Scan for the cell matching the given text and deliver its [X, Y] coordinate at center. 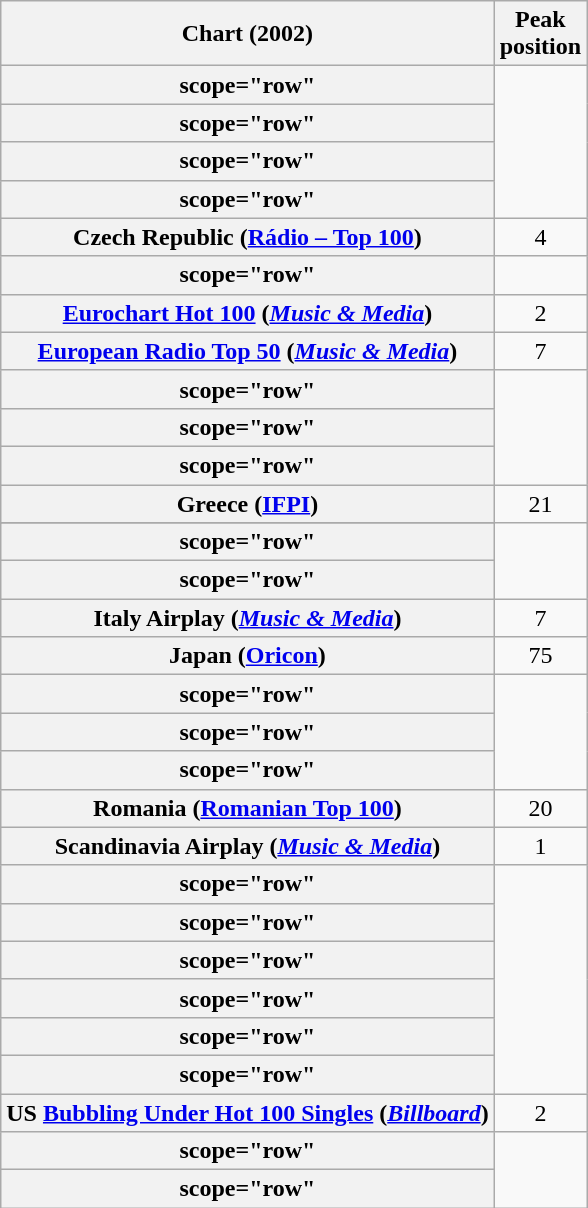
Romania (Romanian Top 100) [248, 808]
1 [540, 846]
Chart (2002) [248, 34]
Italy Airplay (Music & Media) [248, 618]
Eurochart Hot 100 (Music & Media) [248, 313]
21 [540, 503]
20 [540, 808]
Japan (Oricon) [248, 656]
75 [540, 656]
Czech Republic (Rádio – Top 100) [248, 237]
4 [540, 237]
European Radio Top 50 (Music & Media) [248, 351]
Scandinavia Airplay (Music & Media) [248, 846]
US Bubbling Under Hot 100 Singles (Billboard) [248, 1113]
Greece (IFPI) [248, 503]
Peakposition [540, 34]
